Return (x, y) of the center of cell containing provided text 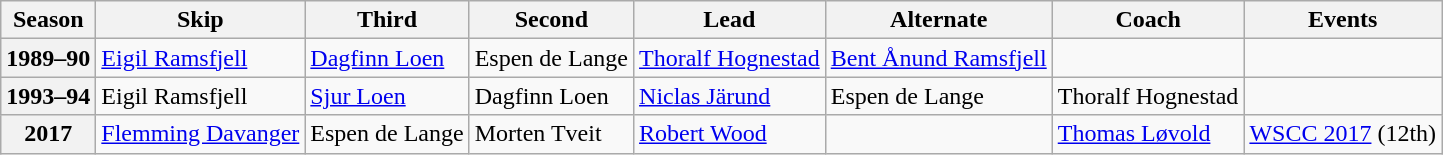
Bent Ånund Ramsfjell (938, 58)
2017 (48, 134)
1993–94 (48, 96)
Morten Tveit (551, 134)
Flemming Davanger (200, 134)
Third (387, 20)
Niclas Järund (730, 96)
Skip (200, 20)
Sjur Loen (387, 96)
Events (1343, 20)
Alternate (938, 20)
WSCC 2017 (12th) (1343, 134)
1989–90 (48, 58)
Season (48, 20)
Second (551, 20)
Robert Wood (730, 134)
Thomas Løvold (1148, 134)
Coach (1148, 20)
Lead (730, 20)
